Output the [x, y] coordinate of the center of the cell containing the given text.  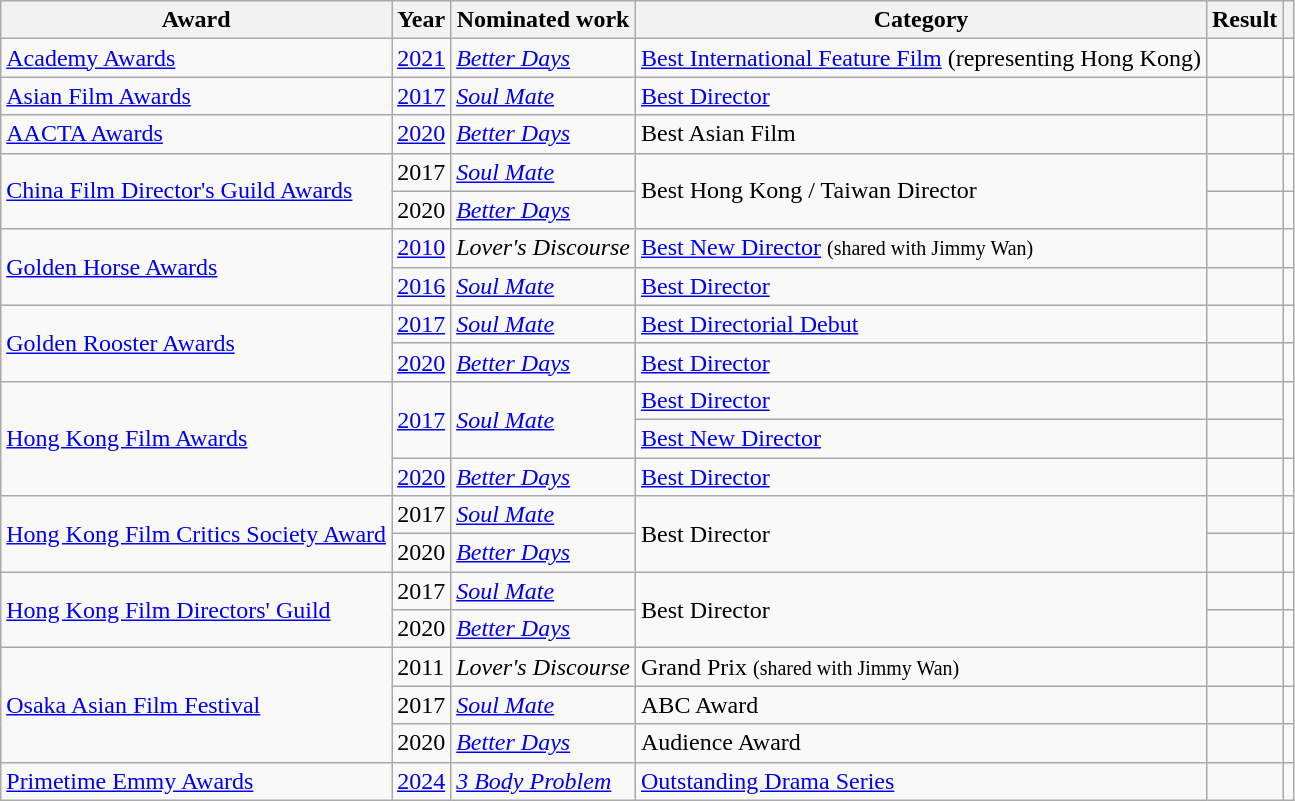
Nominated work [544, 20]
Osaka Asian Film Festival [196, 705]
Best New Director [922, 438]
2010 [422, 248]
Hong Kong Film Directors' Guild [196, 610]
Best International Feature Film (representing Hong Kong) [922, 58]
Golden Rooster Awards [196, 343]
Best New Director (shared with Jimmy Wan) [922, 248]
3 Body Problem [544, 781]
Grand Prix (shared with Jimmy Wan) [922, 667]
Award [196, 20]
Academy Awards [196, 58]
ABC Award [922, 705]
2016 [422, 286]
Best Asian Film [922, 134]
Golden Horse Awards [196, 267]
Result [1244, 20]
Outstanding Drama Series [922, 781]
2024 [422, 781]
Asian Film Awards [196, 96]
Category [922, 20]
Best Directorial Debut [922, 324]
Hong Kong Film Critics Society Award [196, 534]
2021 [422, 58]
Year [422, 20]
AACTA Awards [196, 134]
Primetime Emmy Awards [196, 781]
Hong Kong Film Awards [196, 438]
China Film Director's Guild Awards [196, 191]
Audience Award [922, 743]
Best Hong Kong / Taiwan Director [922, 191]
2011 [422, 667]
